Provide the (x, y) coordinate of the cell's center where the given text is located.  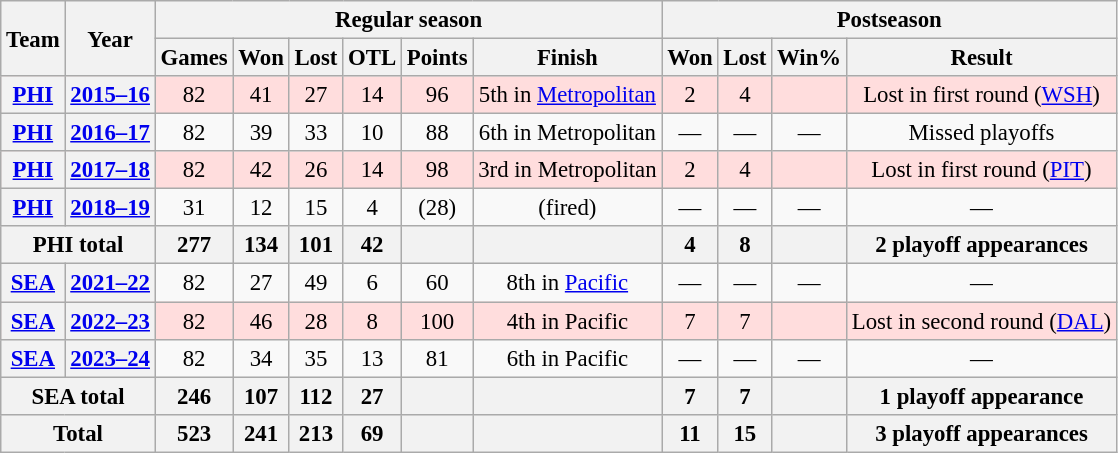
Finish (568, 58)
100 (436, 321)
34 (261, 358)
Regular season (408, 20)
28 (316, 321)
277 (194, 245)
2023–24 (110, 358)
12 (261, 208)
Points (436, 58)
3rd in Metropolitan (568, 170)
Games (194, 58)
4th in Pacific (568, 321)
10 (372, 133)
69 (372, 433)
81 (436, 358)
134 (261, 245)
Missed playoffs (981, 133)
2017–18 (110, 170)
112 (316, 396)
49 (316, 283)
60 (436, 283)
2015–16 (110, 95)
39 (261, 133)
107 (261, 396)
11 (690, 433)
Lost in first round (PIT) (981, 170)
Year (110, 38)
6th in Metropolitan (568, 133)
SEA total (78, 396)
Lost in second round (DAL) (981, 321)
Postseason (890, 20)
Lost in first round (WSH) (981, 95)
33 (316, 133)
5th in Metropolitan (568, 95)
2016–17 (110, 133)
213 (316, 433)
OTL (372, 58)
46 (261, 321)
2018–19 (110, 208)
26 (316, 170)
PHI total (78, 245)
6th in Pacific (568, 358)
96 (436, 95)
Team (33, 38)
101 (316, 245)
35 (316, 358)
(28) (436, 208)
8th in Pacific (568, 283)
3 playoff appearances (981, 433)
2022–23 (110, 321)
Result (981, 58)
523 (194, 433)
2021–22 (110, 283)
13 (372, 358)
241 (261, 433)
Win% (810, 58)
Total (78, 433)
2 playoff appearances (981, 245)
98 (436, 170)
246 (194, 396)
41 (261, 95)
31 (194, 208)
6 (372, 283)
1 playoff appearance (981, 396)
(fired) (568, 208)
88 (436, 133)
